For the text-containing cell, return its midpoint in (X, Y) coordinate format. 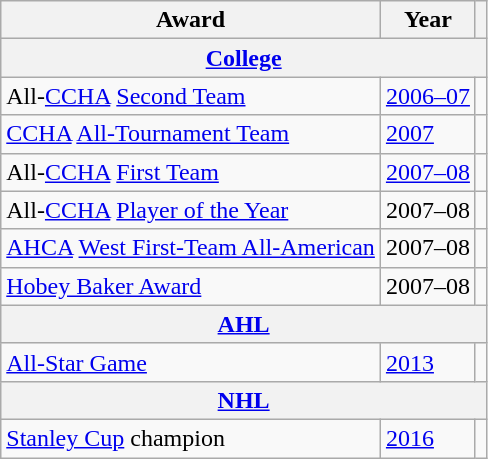
Year (428, 20)
All-CCHA Second Team (191, 96)
Hobey Baker Award (191, 286)
All-Star Game (191, 362)
2013 (428, 362)
AHL (244, 324)
All-CCHA First Team (191, 172)
2007 (428, 134)
2016 (428, 438)
NHL (244, 400)
CCHA All-Tournament Team (191, 134)
College (244, 58)
Stanley Cup champion (191, 438)
2006–07 (428, 96)
Award (191, 20)
AHCA West First-Team All-American (191, 248)
All-CCHA Player of the Year (191, 210)
